From the cell containing the given text, extract its center point as [X, Y] coordinate. 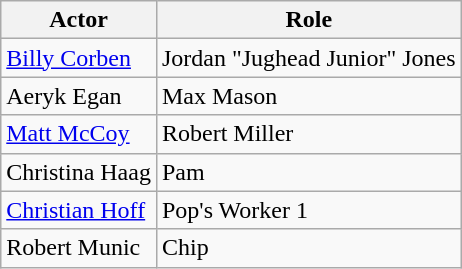
Billy Corben [79, 58]
Christina Haag [79, 172]
Pop's Worker 1 [308, 210]
Chip [308, 248]
Role [308, 20]
Pam [308, 172]
Actor [79, 20]
Matt McCoy [79, 134]
Robert Munic [79, 248]
Max Mason [308, 96]
Jordan "Jughead Junior" Jones [308, 58]
Christian Hoff [79, 210]
Aeryk Egan [79, 96]
Robert Miller [308, 134]
